Search for the cell housing the specified text and yield its [X, Y] center coordinate. 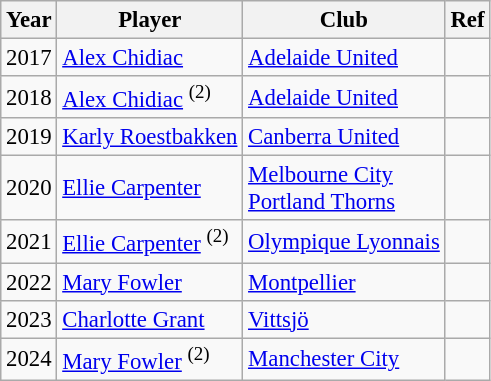
Ellie Carpenter [150, 188]
2022 [29, 282]
Alex Chidiac (2) [150, 97]
Club [344, 20]
2020 [29, 188]
Mary Fowler (2) [150, 359]
2024 [29, 359]
Charlotte Grant [150, 319]
2019 [29, 137]
Player [150, 20]
2023 [29, 319]
Olympique Lyonnais [344, 241]
Ref [468, 20]
Mary Fowler [150, 282]
Canberra United [344, 137]
2021 [29, 241]
Karly Roestbakken [150, 137]
Vittsjö [344, 319]
Montpellier [344, 282]
Melbourne City Portland Thorns [344, 188]
2017 [29, 58]
Alex Chidiac [150, 58]
Ellie Carpenter (2) [150, 241]
Manchester City [344, 359]
2018 [29, 97]
Year [29, 20]
